Return the [x, y] coordinate for the center point of the cell that contains the specified text.  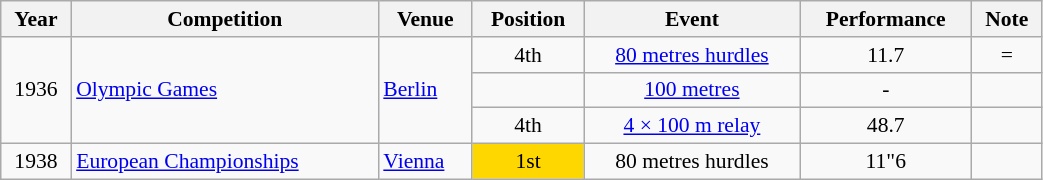
= [1007, 55]
Performance [886, 19]
Berlin [425, 90]
Venue [425, 19]
European Championships [224, 162]
Event [692, 19]
11"6 [886, 162]
4 × 100 m relay [692, 126]
48.7 [886, 126]
Year [36, 19]
100 metres [692, 90]
Vienna [425, 162]
11.7 [886, 55]
Competition [224, 19]
Note [1007, 19]
1st [528, 162]
Position [528, 19]
Olympic Games [224, 90]
1936 [36, 90]
1938 [36, 162]
- [886, 90]
